Return [x, y] of the center of cell containing provided text 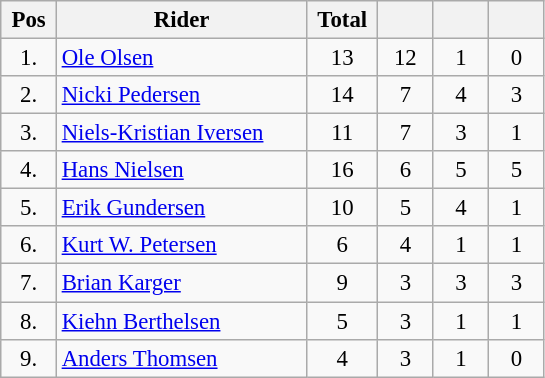
Kurt W. Petersen [182, 245]
2. [29, 95]
10 [342, 208]
6. [29, 245]
1. [29, 58]
14 [342, 95]
Ole Olsen [182, 58]
Total [342, 20]
9 [342, 283]
Rider [182, 20]
7. [29, 283]
3. [29, 133]
5. [29, 208]
Hans Nielsen [182, 170]
4. [29, 170]
13 [342, 58]
12 [406, 58]
Niels-Kristian Iversen [182, 133]
Kiehn Berthelsen [182, 321]
Pos [29, 20]
Nicki Pedersen [182, 95]
Erik Gundersen [182, 208]
8. [29, 321]
Brian Karger [182, 283]
Anders Thomsen [182, 358]
9. [29, 358]
16 [342, 170]
11 [342, 133]
